Capture the cell that displays the provided text and extract its (x, y) central coordinate. 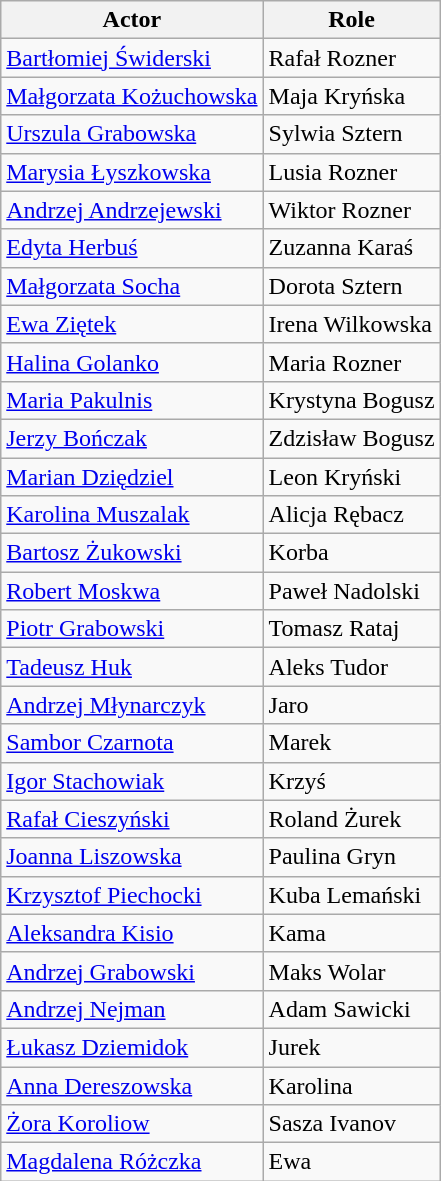
Sambor Czarnota (132, 743)
Andrzej Andrzejewski (132, 210)
Tomasz Rataj (352, 629)
Piotr Grabowski (132, 629)
Łukasz Dziemidok (132, 1047)
Urszula Grabowska (132, 134)
Kama (352, 933)
Igor Stachowiak (132, 781)
Roland Żurek (352, 819)
Wiktor Rozner (352, 210)
Sasza Ivanov (352, 1124)
Magdalena Różczka (132, 1162)
Zuzanna Karaś (352, 248)
Role (352, 20)
Ewa (352, 1162)
Marek (352, 743)
Maria Rozner (352, 362)
Maja Kryńska (352, 96)
Marian Dziędziel (132, 477)
Joanna Liszowska (132, 857)
Halina Golanko (132, 362)
Leon Kryński (352, 477)
Adam Sawicki (352, 1009)
Jerzy Bończak (132, 438)
Jaro (352, 705)
Sylwia Sztern (352, 134)
Irena Wilkowska (352, 324)
Karolina Muszalak (132, 515)
Maria Pakulnis (132, 400)
Alicja Rębacz (352, 515)
Karolina (352, 1085)
Aleksandra Kisio (132, 933)
Ewa Ziętek (132, 324)
Jurek (352, 1047)
Bartłomiej Świderski (132, 58)
Dorota Sztern (352, 286)
Paulina Gryn (352, 857)
Rafał Rozner (352, 58)
Kuba Lemański (352, 895)
Krzyś (352, 781)
Andrzej Młynarczyk (132, 705)
Korba (352, 553)
Zdzisław Bogusz (352, 438)
Marysia Łyszkowska (132, 172)
Andrzej Grabowski (132, 971)
Actor (132, 20)
Maks Wolar (352, 971)
Rafał Cieszyński (132, 819)
Paweł Nadolski (352, 591)
Krystyna Bogusz (352, 400)
Żora Koroliow (132, 1124)
Bartosz Żukowski (132, 553)
Krzysztof Piechocki (132, 895)
Tadeusz Huk (132, 667)
Robert Moskwa (132, 591)
Małgorzata Kożuchowska (132, 96)
Andrzej Nejman (132, 1009)
Anna Dereszowska (132, 1085)
Aleks Tudor (352, 667)
Edyta Herbuś (132, 248)
Lusia Rozner (352, 172)
Małgorzata Socha (132, 286)
